From the cell containing the given text, extract its center point as (x, y) coordinate. 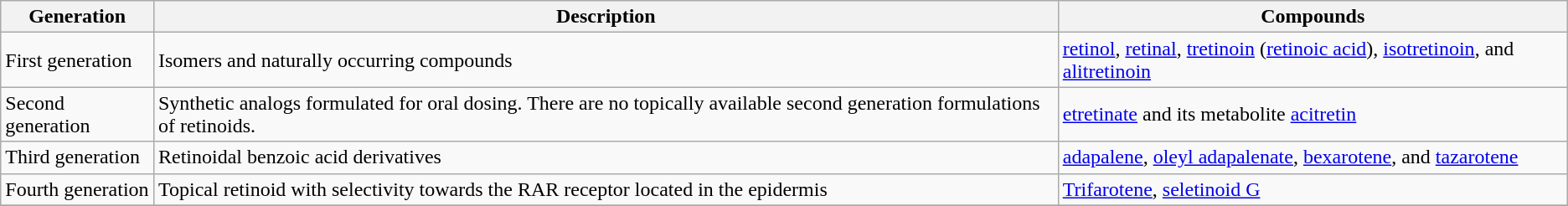
Generation (77, 17)
Topical retinoid with selectivity towards the RAR receptor located in the epidermis (606, 189)
Trifarotene, seletinoid G (1313, 189)
Retinoidal benzoic acid derivatives (606, 157)
Third generation (77, 157)
Fourth generation (77, 189)
Compounds (1313, 17)
retinol, retinal, tretinoin (retinoic acid), isotretinoin, and alitretinoin (1313, 60)
Isomers and naturally occurring compounds (606, 60)
adapalene, oleyl adapalenate, bexarotene, and tazarotene (1313, 157)
Second generation (77, 114)
Synthetic analogs formulated for oral dosing. There are no topically available second generation formulations of retinoids. (606, 114)
Description (606, 17)
First generation (77, 60)
etretinate and its metabolite acitretin (1313, 114)
